From the cell containing the given text, extract its center point as [X, Y] coordinate. 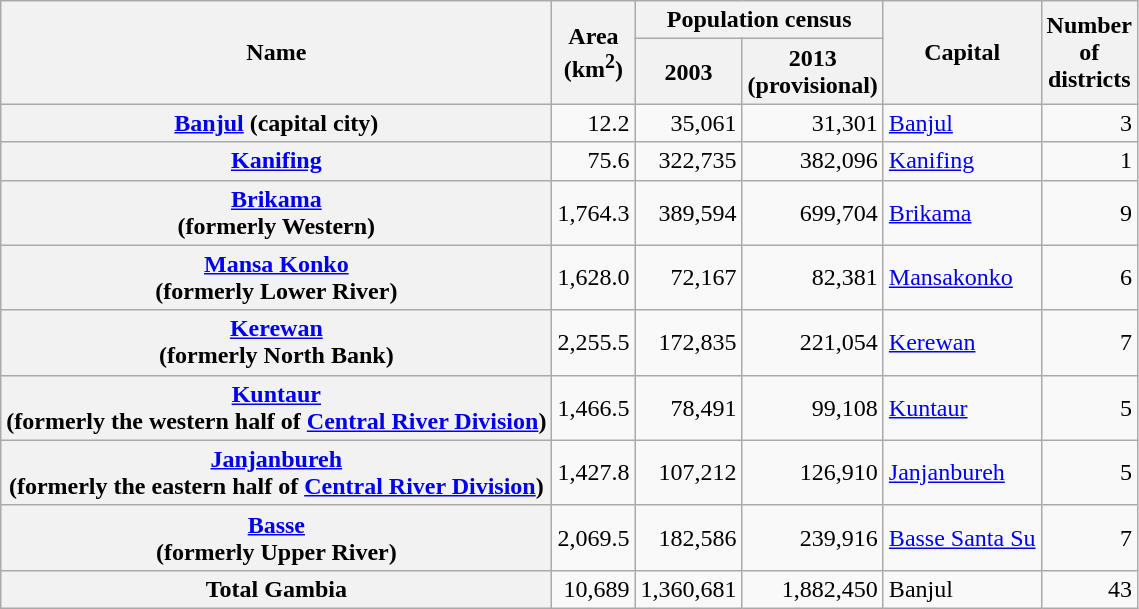
31,301 [812, 123]
2013(provisional) [812, 72]
Kuntaur [962, 408]
78,491 [688, 408]
389,594 [688, 212]
Banjul (capital city) [276, 123]
43 [1089, 589]
699,704 [812, 212]
Mansakonko [962, 278]
Name [276, 52]
239,916 [812, 538]
1,360,681 [688, 589]
Brikama [962, 212]
Area(km2) [594, 52]
322,735 [688, 161]
2,069.5 [594, 538]
Capital [962, 52]
1,882,450 [812, 589]
10,689 [594, 589]
3 [1089, 123]
1,628.0 [594, 278]
Brikama (formerly Western) [276, 212]
Kerewan (formerly North Bank) [276, 342]
35,061 [688, 123]
382,096 [812, 161]
2003 [688, 72]
Population census [759, 20]
82,381 [812, 278]
172,835 [688, 342]
12.2 [594, 123]
9 [1089, 212]
182,586 [688, 538]
221,054 [812, 342]
1,764.3 [594, 212]
Numberofdistricts [1089, 52]
Basse (formerly Upper River) [276, 538]
99,108 [812, 408]
Mansa Konko (formerly Lower River) [276, 278]
75.6 [594, 161]
2,255.5 [594, 342]
Kerewan [962, 342]
72,167 [688, 278]
107,212 [688, 472]
126,910 [812, 472]
6 [1089, 278]
1,427.8 [594, 472]
Kuntaur (formerly the western half of Central River Division) [276, 408]
1,466.5 [594, 408]
Janjanbureh [962, 472]
Janjanbureh (formerly the eastern half of Central River Division) [276, 472]
Basse Santa Su [962, 538]
1 [1089, 161]
Total Gambia [276, 589]
